For the text-containing cell, return its midpoint in (X, Y) coordinate format. 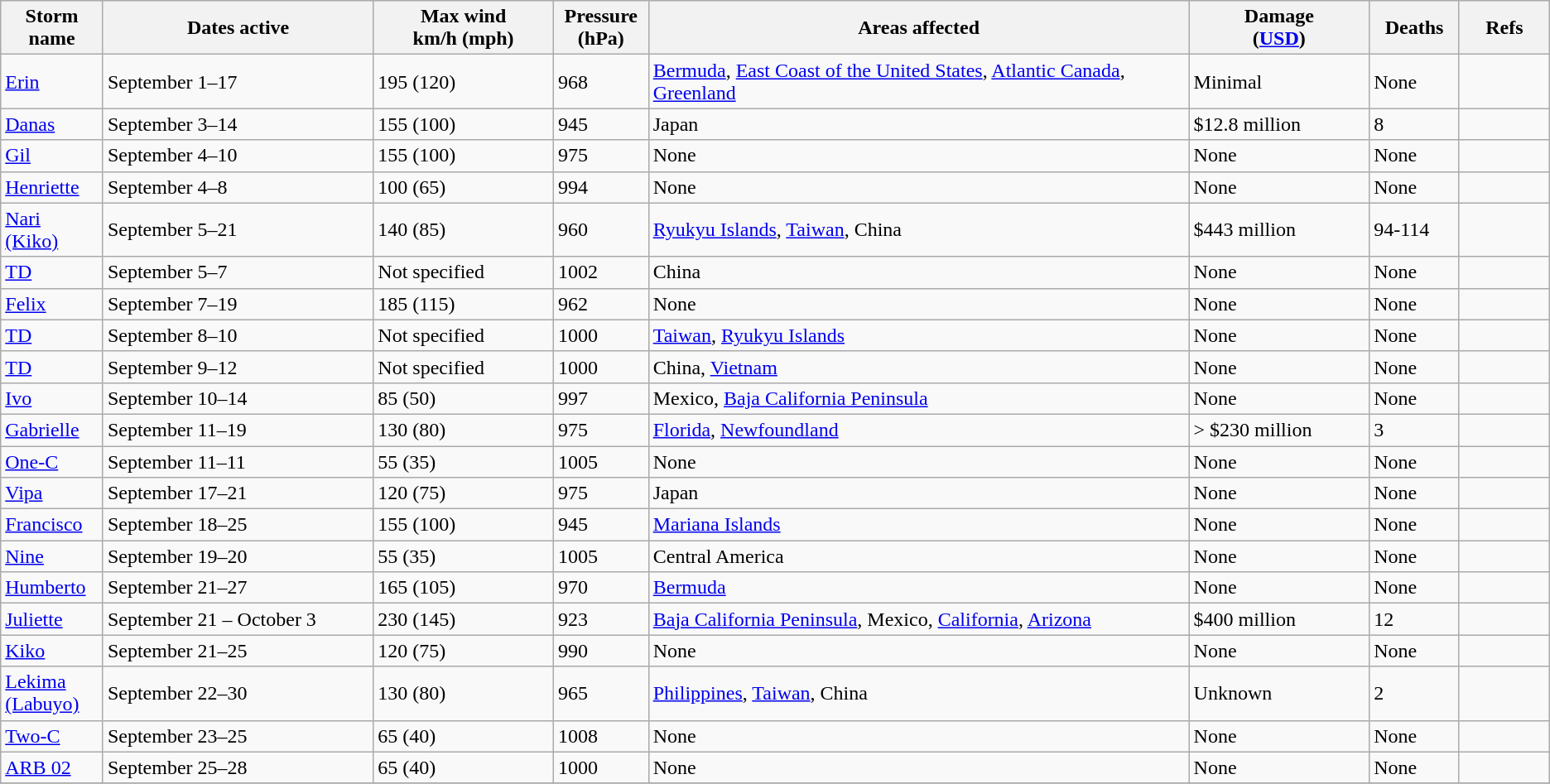
Humberto (52, 588)
September 7–19 (238, 304)
September 5–21 (238, 230)
94-114 (1414, 230)
China, Vietnam (919, 367)
Danas (52, 124)
September 10–14 (238, 398)
> $230 million (1279, 430)
Francisco (52, 525)
Gabrielle (52, 430)
Damage(USD) (1279, 28)
September 1–17 (238, 81)
230 (145) (464, 619)
997 (601, 398)
Gil (52, 156)
185 (115) (464, 304)
$12.8 million (1279, 124)
September 22–30 (238, 694)
September 21–27 (238, 588)
September 17–21 (238, 493)
Felix (52, 304)
Areas affected (919, 28)
September 9–12 (238, 367)
12 (1414, 619)
September 3–14 (238, 124)
Storm name (52, 28)
960 (601, 230)
September 21–25 (238, 651)
September 18–25 (238, 525)
Nari (Kiko) (52, 230)
Central America (919, 556)
$443 million (1279, 230)
Two-C (52, 736)
$400 million (1279, 619)
100 (65) (464, 187)
Ryukyu Islands, Taiwan, China (919, 230)
Baja California Peninsula, Mexico, California, Arizona (919, 619)
140 (85) (464, 230)
Max windkm/h (mph) (464, 28)
3 (1414, 430)
Ivo (52, 398)
September 11–19 (238, 430)
Mariana Islands (919, 525)
September 21 – October 3 (238, 619)
994 (601, 187)
September 4–10 (238, 156)
Dates active (238, 28)
September 4–8 (238, 187)
Deaths (1414, 28)
ARB 02 (52, 767)
Bermuda, East Coast of the United States, Atlantic Canada, Greenland (919, 81)
970 (601, 588)
Refs (1504, 28)
195 (120) (464, 81)
Juliette (52, 619)
990 (601, 651)
Bermuda (919, 588)
Pressure(hPa) (601, 28)
September 8–10 (238, 335)
1008 (601, 736)
September 19–20 (238, 556)
Philippines, Taiwan, China (919, 694)
2 (1414, 694)
September 11–11 (238, 461)
Henriette (52, 187)
8 (1414, 124)
968 (601, 81)
Nine (52, 556)
Erin (52, 81)
Florida, Newfoundland (919, 430)
September 5–7 (238, 272)
Unknown (1279, 694)
September 25–28 (238, 767)
923 (601, 619)
1002 (601, 272)
Kiko (52, 651)
965 (601, 694)
Vipa (52, 493)
962 (601, 304)
Taiwan, Ryukyu Islands (919, 335)
China (919, 272)
Lekima (Labuyo) (52, 694)
85 (50) (464, 398)
September 23–25 (238, 736)
165 (105) (464, 588)
One-C (52, 461)
Mexico, Baja California Peninsula (919, 398)
Minimal (1279, 81)
